Extract the [x, y] coordinate from the center of the cell holding the provided text.  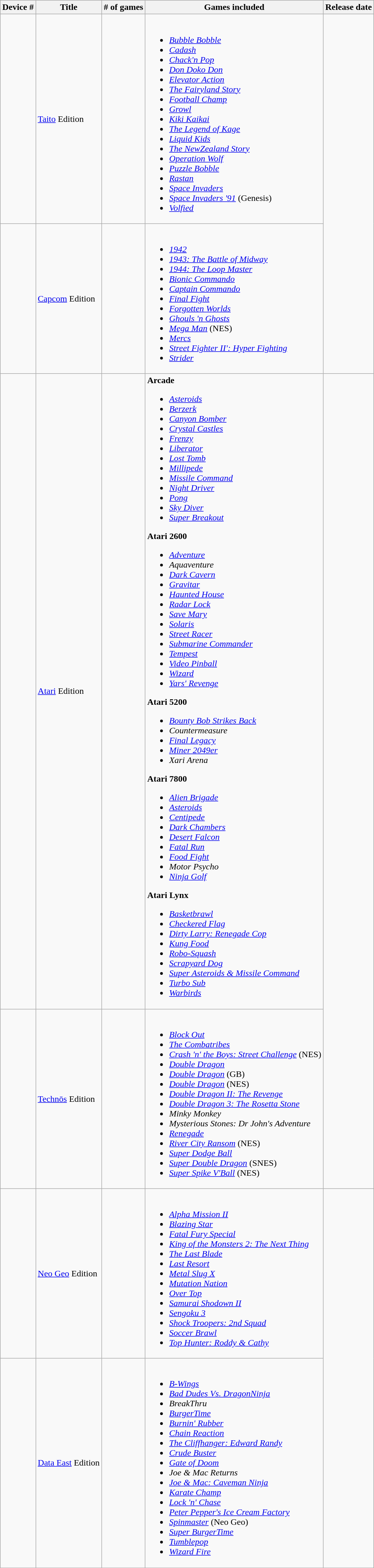
Atari Edition [69, 691]
Device # [18, 7]
Data East Edition [69, 1463]
Games included [234, 7]
Neo Geo Edition [69, 1273]
Taito Edition [69, 119]
Title [69, 7]
Capcom Edition [69, 299]
Release date [348, 7]
# of games [124, 7]
Technōs Edition [69, 1099]
